Determine the (X, Y) coordinate at the center of the cell enclosing the given text.  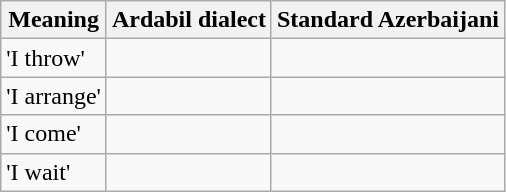
'I arrange' (54, 96)
'I wait' (54, 172)
Meaning (54, 20)
Ardabil dialect (188, 20)
'I throw' (54, 58)
Standard Azerbaijani (388, 20)
'I come' (54, 134)
